Provide the (x, y) coordinate of the cell's center where the given text is located.  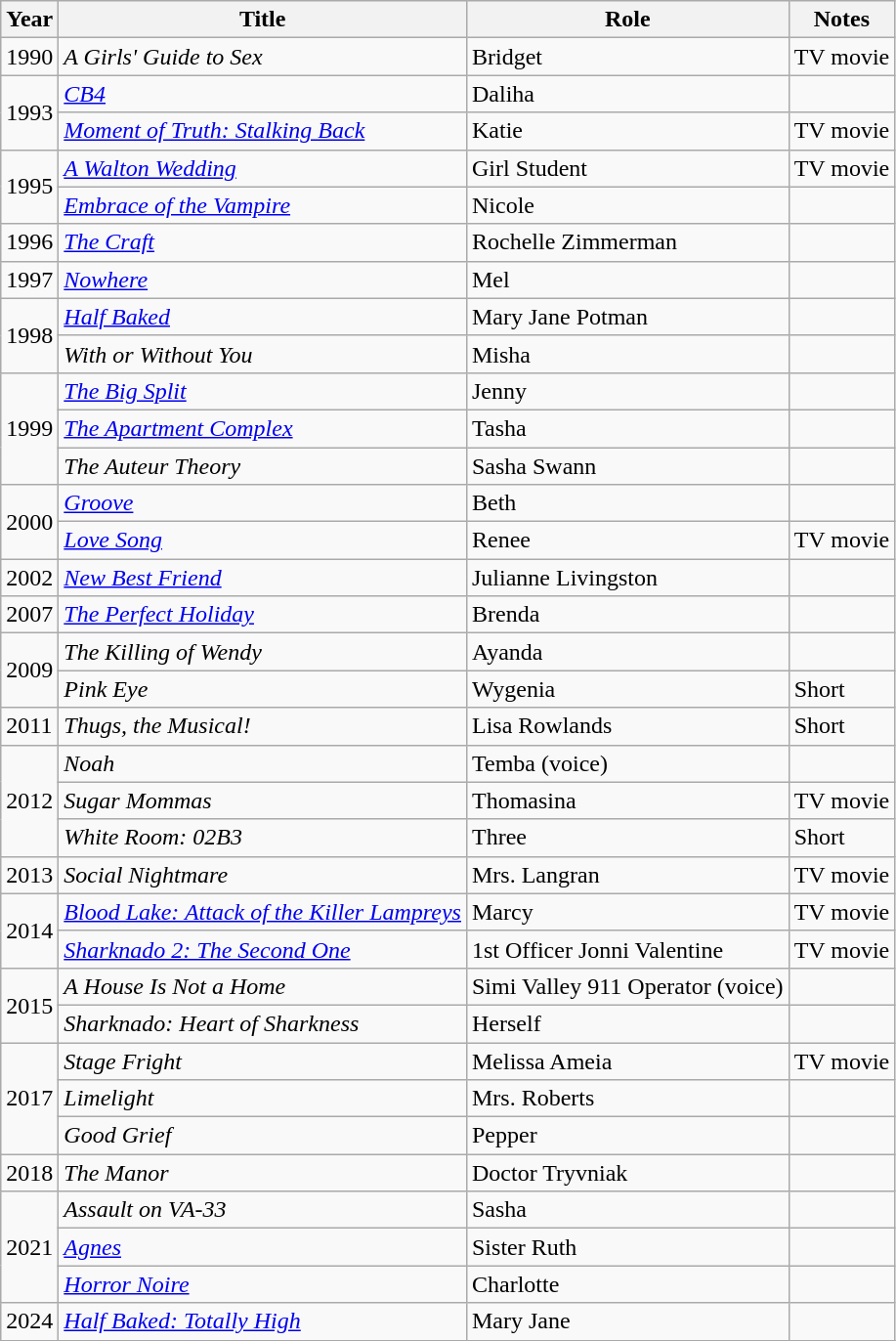
Groove (263, 503)
Renee (627, 541)
Misha (627, 354)
Charlotte (627, 1284)
Blood Lake: Attack of the Killer Lampreys (263, 912)
2009 (29, 670)
2024 (29, 1321)
2002 (29, 578)
Love Song (263, 541)
Social Nightmare (263, 875)
Brenda (627, 615)
Mary Jane Potman (627, 317)
Mrs. Langran (627, 875)
Girl Student (627, 168)
Stage Fright (263, 1060)
Mrs. Roberts (627, 1099)
Notes (842, 20)
1990 (29, 57)
Pink Eye (263, 689)
Noah (263, 763)
Nicole (627, 205)
1997 (29, 280)
Wygenia (627, 689)
2000 (29, 522)
Good Grief (263, 1136)
Horror Noire (263, 1284)
CB4 (263, 94)
2017 (29, 1098)
Temba (voice) (627, 763)
New Best Friend (263, 578)
1999 (29, 428)
The Auteur Theory (263, 466)
The Killing of Wendy (263, 652)
The Perfect Holiday (263, 615)
1995 (29, 187)
Three (627, 838)
A Walton Wedding (263, 168)
2007 (29, 615)
Bridget (627, 57)
Tasha (627, 428)
Lisa Rowlands (627, 726)
1st Officer Jonni Valentine (627, 949)
The Big Split (263, 391)
Doctor Tryvniak (627, 1173)
Sister Ruth (627, 1247)
Simi Valley 911 Operator (voice) (627, 986)
Sasha (627, 1210)
1996 (29, 242)
A Girls' Guide to Sex (263, 57)
Herself (627, 1023)
Moment of Truth: Stalking Back (263, 131)
Sasha Swann (627, 466)
1993 (29, 112)
White Room: 02B3 (263, 838)
2015 (29, 1005)
The Apartment Complex (263, 428)
Julianne Livingston (627, 578)
2013 (29, 875)
The Craft (263, 242)
2011 (29, 726)
Katie (627, 131)
2014 (29, 930)
2012 (29, 800)
Marcy (627, 912)
Ayanda (627, 652)
Daliha (627, 94)
Sugar Mommas (263, 800)
2021 (29, 1247)
Mel (627, 280)
Limelight (263, 1099)
Assault on VA-33 (263, 1210)
Year (29, 20)
Embrace of the Vampire (263, 205)
Sharknado 2: The Second One (263, 949)
Thomasina (627, 800)
Title (263, 20)
Pepper (627, 1136)
Jenny (627, 391)
Rochelle Zimmerman (627, 242)
Nowhere (263, 280)
Half Baked: Totally High (263, 1321)
Agnes (263, 1247)
Mary Jane (627, 1321)
Sharknado: Heart of Sharkness (263, 1023)
Role (627, 20)
1998 (29, 335)
With or Without You (263, 354)
A House Is Not a Home (263, 986)
Thugs, the Musical! (263, 726)
Melissa Ameia (627, 1060)
2018 (29, 1173)
The Manor (263, 1173)
Beth (627, 503)
Half Baked (263, 317)
